Return [X, Y] of the center of cell containing provided text 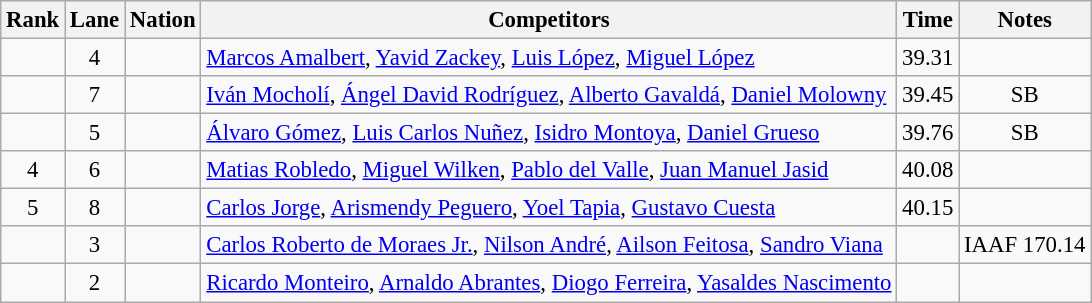
3 [95, 245]
39.45 [928, 95]
Iván Mocholí, Ángel David Rodríguez, Alberto Gavaldá, Daniel Molowny [549, 95]
Notes [1025, 20]
Lane [95, 20]
8 [95, 208]
IAAF 170.14 [1025, 245]
Carlos Jorge, Arismendy Peguero, Yoel Tapia, Gustavo Cuesta [549, 208]
Carlos Roberto de Moraes Jr., Nilson André, Ailson Feitosa, Sandro Viana [549, 245]
Rank [33, 20]
2 [95, 283]
Marcos Amalbert, Yavid Zackey, Luis López, Miguel López [549, 58]
39.76 [928, 133]
Competitors [549, 20]
6 [95, 170]
40.08 [928, 170]
39.31 [928, 58]
Time [928, 20]
40.15 [928, 208]
Álvaro Gómez, Luis Carlos Nuñez, Isidro Montoya, Daniel Grueso [549, 133]
Matias Robledo, Miguel Wilken, Pablo del Valle, Juan Manuel Jasid [549, 170]
7 [95, 95]
Nation [163, 20]
Ricardo Monteiro, Arnaldo Abrantes, Diogo Ferreira, Yasaldes Nascimento [549, 283]
